Output the [X, Y] coordinate of the center of the cell containing the given text.  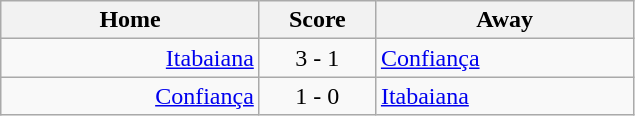
Home [130, 20]
Away [504, 20]
3 - 1 [317, 58]
1 - 0 [317, 96]
Score [317, 20]
